Find where the given text appears and provide that cell's center as (x, y) coordinate. 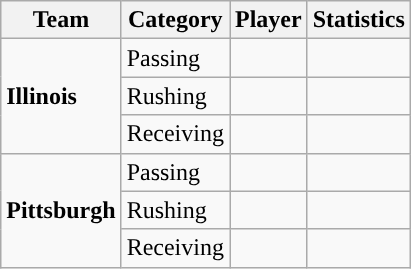
Statistics (358, 20)
Category (175, 20)
Pittsburgh (61, 210)
Team (61, 20)
Illinois (61, 96)
Player (269, 20)
